Provide the [X, Y] coordinate of the cell's center where the given text is located.  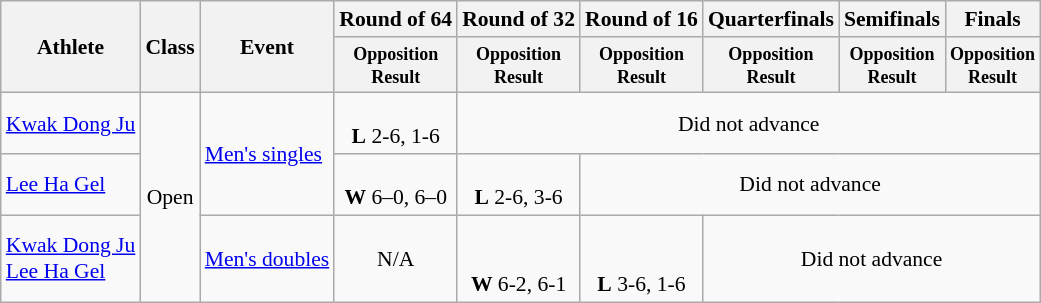
Open [170, 198]
W 6–0, 6–0 [396, 184]
Kwak Dong Ju [71, 124]
Class [170, 47]
Men's singles [268, 154]
Round of 32 [518, 19]
Lee Ha Gel [71, 184]
N/A [396, 258]
Quarterfinals [771, 19]
Semifinals [892, 19]
Round of 64 [396, 19]
L 2-6, 3-6 [518, 184]
L 2-6, 1-6 [396, 124]
Men's doubles [268, 258]
W 6-2, 6-1 [518, 258]
Round of 16 [642, 19]
L 3-6, 1-6 [642, 258]
Finals [992, 19]
Event [268, 47]
Kwak Dong Ju Lee Ha Gel [71, 258]
Athlete [71, 47]
